Search for the cell housing the specified text and yield its [X, Y] center coordinate. 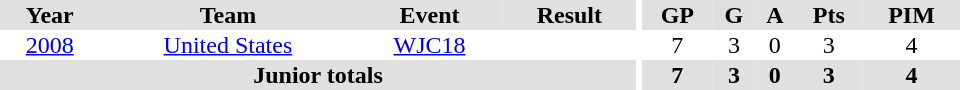
G [734, 15]
WJC18 [429, 45]
Year [50, 15]
A [775, 15]
Event [429, 15]
Pts [829, 15]
2008 [50, 45]
Result [570, 15]
Team [228, 15]
Junior totals [318, 75]
PIM [912, 15]
United States [228, 45]
GP [678, 15]
